Output the (x, y) coordinate of the center of the cell containing the given text.  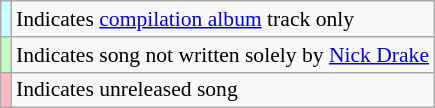
Indicates unreleased song (222, 90)
Indicates song not written solely by Nick Drake (222, 55)
Indicates compilation album track only (222, 19)
